For the text-containing cell, return its midpoint in [x, y] coordinate format. 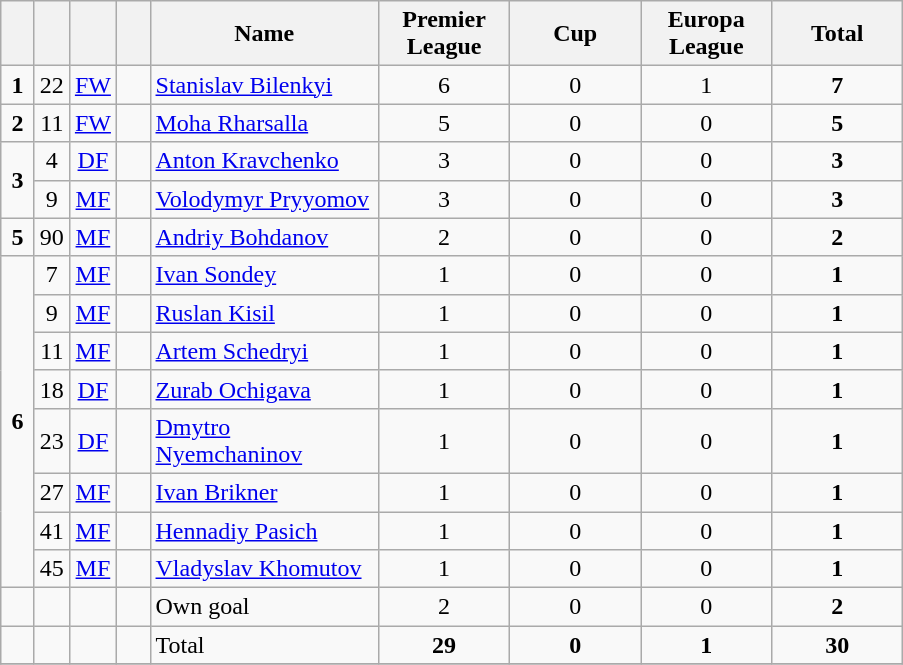
Premier League [444, 34]
Dmytro Nyemchaninov [264, 440]
Anton Kravchenko [264, 161]
23 [52, 440]
Vladyslav Khomutov [264, 569]
22 [52, 85]
41 [52, 531]
Volodymyr Pryyomov [264, 199]
4 [52, 161]
30 [838, 645]
Cup [576, 34]
Hennadiy Pasich [264, 531]
Zurab Ochigava [264, 389]
Artem Schedryi [264, 351]
Andriy Bohdanov [264, 237]
Ruslan Kisil [264, 313]
Stanislav Bilenkyi [264, 85]
29 [444, 645]
Ivan Brikner [264, 492]
Name [264, 34]
18 [52, 389]
Europa League [706, 34]
45 [52, 569]
Ivan Sondey [264, 275]
27 [52, 492]
Moha Rharsalla [264, 123]
Own goal [264, 607]
90 [52, 237]
